Determine the [x, y] coordinate at the center of the cell enclosing the given text.  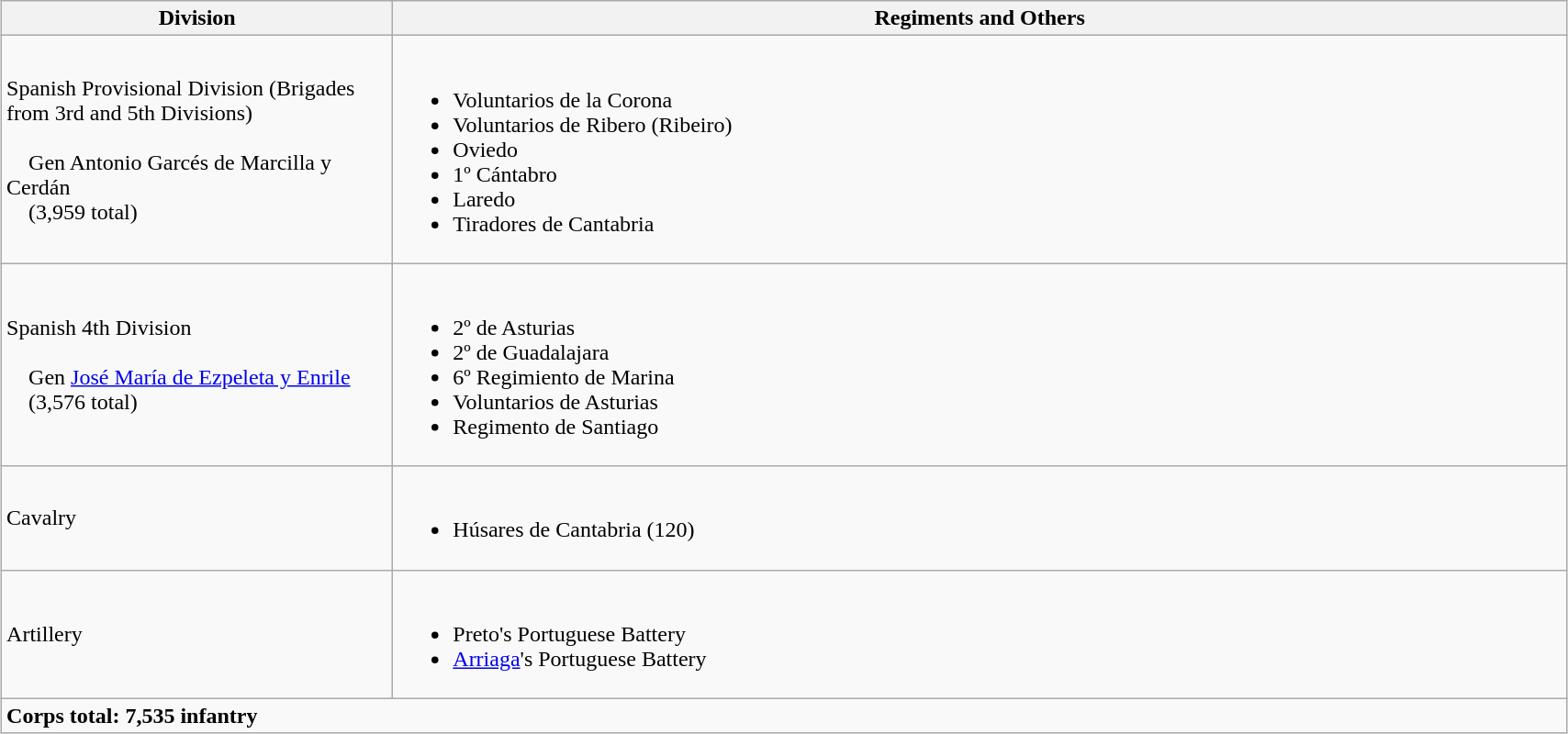
Regiments and Others [980, 18]
Artillery [197, 634]
2º de Asturias2º de Guadalajara6º Regimiento de MarinaVoluntarios de AsturiasRegimento de Santiago [980, 365]
Húsares de Cantabria (120) [980, 517]
Spanish 4th Division Gen José María de Ezpeleta y Enrile (3,576 total) [197, 365]
Voluntarios de la CoronaVoluntarios de Ribero (Ribeiro)Oviedo1º CántabroLaredoTiradores de Cantabria [980, 150]
Spanish Provisional Division (Brigades from 3rd and 5th Divisions) Gen Antonio Garcés de Marcilla y Cerdán (3,959 total) [197, 150]
Division [197, 18]
Corps total: 7,535 infantry [784, 716]
Cavalry [197, 517]
Preto's Portuguese BatteryArriaga's Portuguese Battery [980, 634]
